Determine the [x, y] coordinate at the center of the cell enclosing the given text.  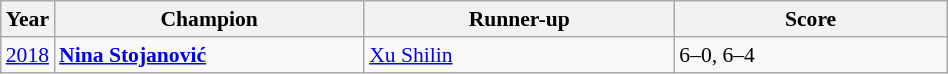
6–0, 6–4 [810, 55]
Runner-up [519, 19]
2018 [28, 55]
Xu Shilin [519, 55]
Nina Stojanović [209, 55]
Year [28, 19]
Champion [209, 19]
Score [810, 19]
